Locate the cell with the specified text and output its (x, y) center coordinate. 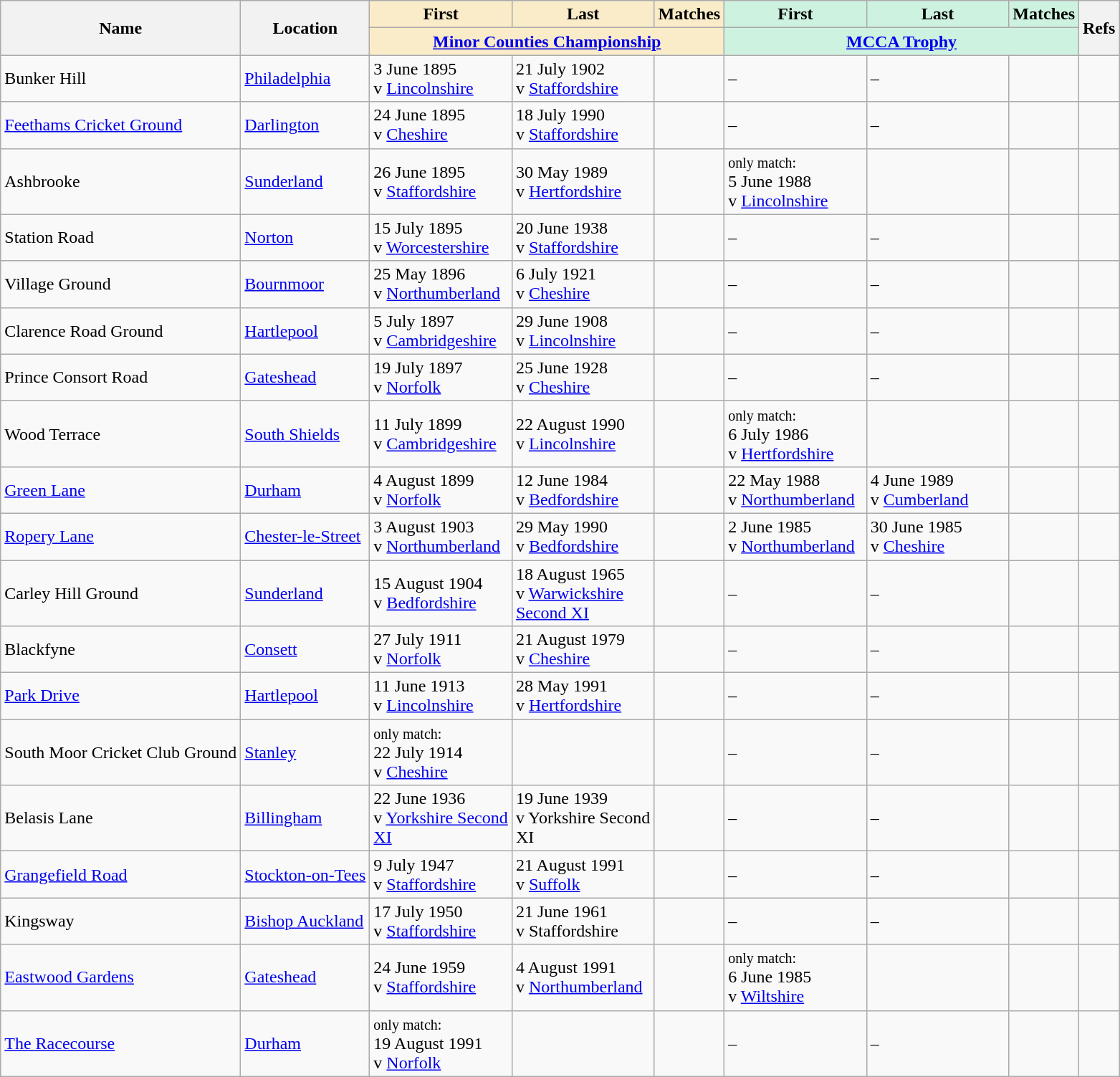
2 June 1985v Northumberland (795, 536)
Stanley (305, 752)
24 June 1959v Staffordshire (441, 977)
29 May 1990v Bedfordshire (583, 536)
Grangefield Road (120, 874)
22 August 1990v Lincolnshire (583, 434)
3 August 1903v Northumberland (441, 536)
19 July 1897v Norfolk (441, 377)
Village Ground (120, 284)
Norton (305, 238)
Darlington (305, 125)
Consett (305, 649)
29 June 1908v Lincolnshire (583, 331)
only match:6 July 1986v Hertfordshire (795, 434)
27 July 1911v Norfolk (441, 649)
Bunker Hill (120, 79)
Refs (1099, 28)
Clarence Road Ground (120, 331)
21 August 1979v Cheshire (583, 649)
Green Lane (120, 490)
11 July 1899v Cambridgeshire (441, 434)
only match:22 July 1914v Cheshire (441, 752)
24 June 1895v Cheshire (441, 125)
Prince Consort Road (120, 377)
17 July 1950v Staffordshire (441, 922)
Station Road (120, 238)
Philadelphia (305, 79)
only match:19 August 1991v Norfolk (441, 1043)
only match:6 June 1985v Wiltshire (795, 977)
21 August 1991v Suffolk (583, 874)
30 May 1989v Hertfordshire (583, 181)
MCCA Trophy (901, 42)
6 July 1921v Cheshire (583, 284)
The Racecourse (120, 1043)
Name (120, 28)
9 July 1947v Staffordshire (441, 874)
3 June 1895v Lincolnshire (441, 79)
Blackfyne (120, 649)
Ashbrooke (120, 181)
15 July 1895v Worcestershire (441, 238)
22 May 1988v Northumberland (795, 490)
21 June 1961v Staffordshire (583, 922)
20 June 1938v Staffordshire (583, 238)
4 August 1991v Northumberland (583, 977)
22 June 1936v Yorkshire Second XI (441, 818)
11 June 1913v Lincolnshire (441, 697)
30 June 1985v Cheshire (937, 536)
Park Drive (120, 697)
Bournmoor (305, 284)
28 May 1991v Hertfordshire (583, 697)
5 July 1897v Cambridgeshire (441, 331)
26 June 1895v Staffordshire (441, 181)
15 August 1904v Bedfordshire (441, 593)
4 August 1899v Norfolk (441, 490)
21 July 1902v Staffordshire (583, 79)
Stockton-on-Tees (305, 874)
Belasis Lane (120, 818)
Chester-le-Street (305, 536)
25 June 1928v Cheshire (583, 377)
Feethams Cricket Ground (120, 125)
Kingsway (120, 922)
18 August 1965v Warwickshire Second XI (583, 593)
Location (305, 28)
12 June 1984v Bedfordshire (583, 490)
4 June 1989v Cumberland (937, 490)
19 June 1939v Yorkshire Second XI (583, 818)
Carley Hill Ground (120, 593)
Ropery Lane (120, 536)
25 May 1896v Northumberland (441, 284)
Minor Counties Championship (547, 42)
Bishop Auckland (305, 922)
18 July 1990v Staffordshire (583, 125)
Eastwood Gardens (120, 977)
only match:5 June 1988v Lincolnshire (795, 181)
South Moor Cricket Club Ground (120, 752)
Billingham (305, 818)
South Shields (305, 434)
Wood Terrace (120, 434)
